Identify which cell holds the provided text, then report its [x, y] central coordinate. 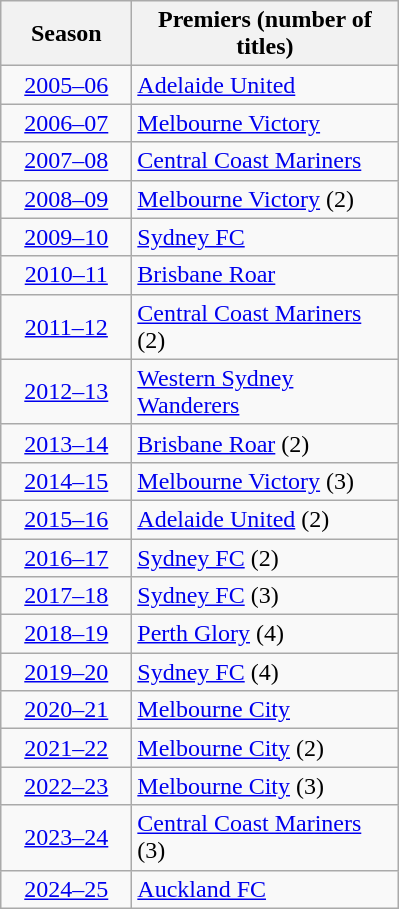
2016–17 [66, 557]
2013–14 [66, 443]
2019–20 [66, 672]
Sydney FC (3) [265, 596]
2011–12 [66, 326]
Melbourne Victory (2) [265, 199]
2009–10 [66, 237]
Perth Glory (4) [265, 634]
Western Sydney Wanderers [265, 392]
Melbourne City (3) [265, 786]
Melbourne City [265, 710]
Auckland FC [265, 889]
Adelaide United (2) [265, 519]
2006–07 [66, 123]
2022–23 [66, 786]
2024–25 [66, 889]
Central Coast Mariners [265, 161]
2021–22 [66, 748]
Season [66, 34]
2020–21 [66, 710]
Sydney FC (2) [265, 557]
2015–16 [66, 519]
2008–09 [66, 199]
2014–15 [66, 481]
Central Coast Mariners (3) [265, 838]
Melbourne City (2) [265, 748]
2017–18 [66, 596]
2023–24 [66, 838]
Sydney FC (4) [265, 672]
2012–13 [66, 392]
2005–06 [66, 85]
Sydney FC [265, 237]
2018–19 [66, 634]
Central Coast Mariners (2) [265, 326]
Melbourne Victory (3) [265, 481]
2007–08 [66, 161]
Brisbane Roar [265, 275]
Brisbane Roar (2) [265, 443]
Melbourne Victory [265, 123]
Adelaide United [265, 85]
2010–11 [66, 275]
Premiers (number of titles) [265, 34]
